Search for the cell housing the specified text and yield its [x, y] center coordinate. 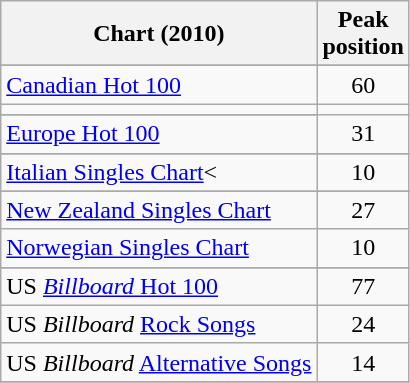
Chart (2010) [159, 34]
Italian Singles Chart< [159, 172]
27 [363, 210]
US Billboard Rock Songs [159, 324]
24 [363, 324]
Canadian Hot 100 [159, 85]
31 [363, 134]
77 [363, 286]
Norwegian Singles Chart [159, 248]
New Zealand Singles Chart [159, 210]
Europe Hot 100 [159, 134]
US Billboard Hot 100 [159, 286]
14 [363, 362]
US Billboard Alternative Songs [159, 362]
Peakposition [363, 34]
60 [363, 85]
